Locate the cell with the specified text and output its (X, Y) center coordinate. 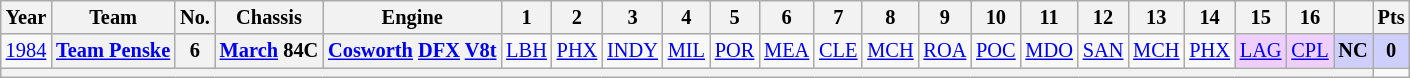
1 (526, 17)
7 (838, 17)
March 84C (269, 51)
3 (632, 17)
Pts (1392, 17)
LAG (1261, 51)
MDO (1050, 51)
13 (1156, 17)
Cosworth DFX V8t (412, 51)
12 (1103, 17)
4 (686, 17)
2 (577, 17)
CLE (838, 51)
MIL (686, 51)
9 (944, 17)
INDY (632, 51)
POC (996, 51)
MEA (786, 51)
14 (1209, 17)
11 (1050, 17)
1984 (26, 51)
POR (734, 51)
Team Penske (113, 51)
Year (26, 17)
CPL (1310, 51)
No. (195, 17)
0 (1392, 51)
Team (113, 17)
10 (996, 17)
Chassis (269, 17)
NC (1354, 51)
8 (890, 17)
ROA (944, 51)
SAN (1103, 51)
LBH (526, 51)
Engine (412, 17)
5 (734, 17)
15 (1261, 17)
16 (1310, 17)
